Find where the given text appears and provide that cell's center as [X, Y] coordinate. 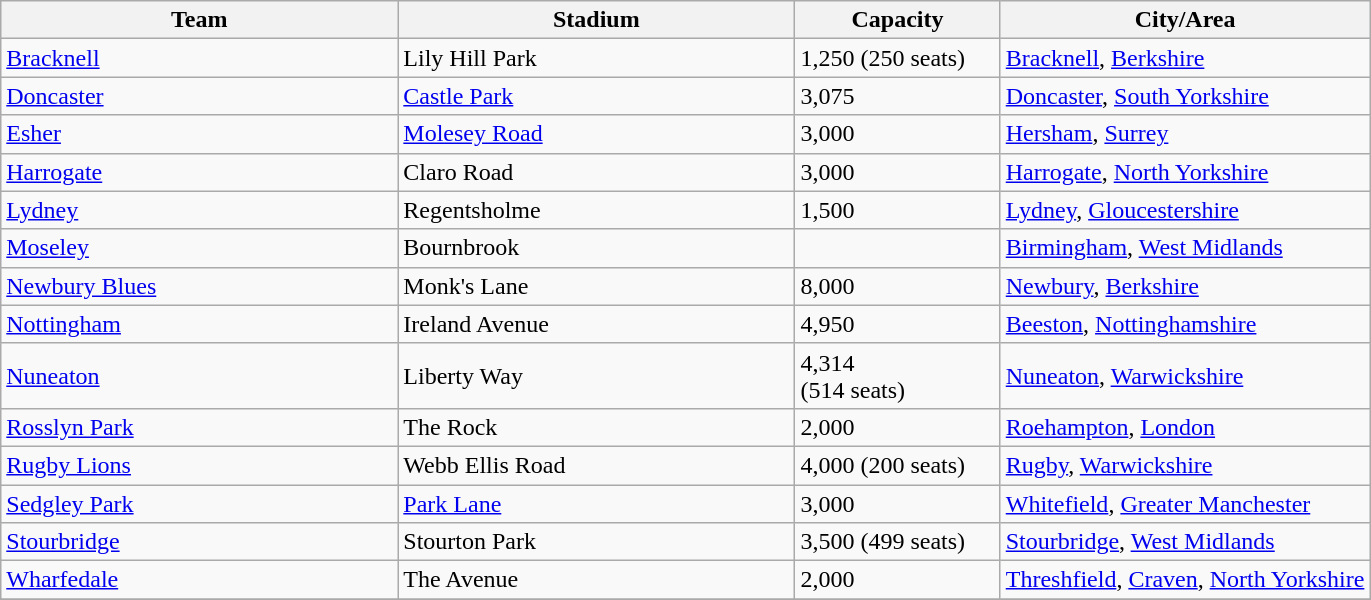
Beeston, Nottinghamshire [1185, 324]
4,314(514 seats) [898, 376]
Rugby Lions [200, 465]
Doncaster, South Yorkshire [1185, 96]
Doncaster [200, 96]
The Rock [596, 427]
Castle Park [596, 96]
Rosslyn Park [200, 427]
Lydney, Gloucestershire [1185, 210]
3,500 (499 seats) [898, 542]
1,500 [898, 210]
Newbury, Berkshire [1185, 286]
Hersham, Surrey [1185, 134]
Lydney [200, 210]
The Avenue [596, 580]
Whitefield, Greater Manchester [1185, 503]
4,000 (200 seats) [898, 465]
Harrogate [200, 172]
Nuneaton, Warwickshire [1185, 376]
Monk's Lane [596, 286]
Nuneaton [200, 376]
Molesey Road [596, 134]
Claro Road [596, 172]
3,075 [898, 96]
8,000 [898, 286]
Stourbridge, West Midlands [1185, 542]
Stourton Park [596, 542]
Capacity [898, 20]
Esher [200, 134]
Threshfield, Craven, North Yorkshire [1185, 580]
Park Lane [596, 503]
Wharfedale [200, 580]
Lily Hill Park [596, 58]
Rugby, Warwickshire [1185, 465]
Stourbridge [200, 542]
Team [200, 20]
Webb Ellis Road [596, 465]
Birmingham, West Midlands [1185, 248]
Stadium [596, 20]
Regentsholme [596, 210]
Nottingham [200, 324]
Bracknell [200, 58]
Sedgley Park [200, 503]
Moseley [200, 248]
1,250 (250 seats) [898, 58]
Bournbrook [596, 248]
Roehampton, London [1185, 427]
Newbury Blues [200, 286]
4,950 [898, 324]
Bracknell, Berkshire [1185, 58]
Harrogate, North Yorkshire [1185, 172]
Ireland Avenue [596, 324]
Liberty Way [596, 376]
City/Area [1185, 20]
